Scan for the cell matching the given text and deliver its (X, Y) coordinate at center. 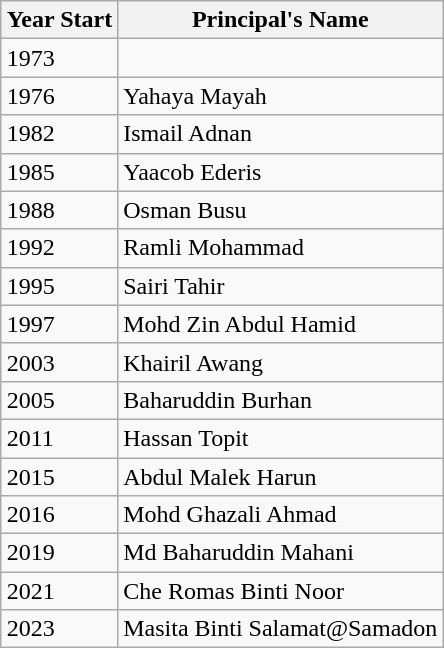
2021 (60, 591)
Mohd Zin Abdul Hamid (280, 324)
Mohd Ghazali Ahmad (280, 515)
1985 (60, 172)
Che Romas Binti Noor (280, 591)
Osman Busu (280, 210)
1992 (60, 248)
2003 (60, 362)
2016 (60, 515)
Sairi Tahir (280, 286)
Principal's Name (280, 20)
1976 (60, 96)
Ramli Mohammad (280, 248)
2011 (60, 438)
Year Start (60, 20)
Yahaya Mayah (280, 96)
1995 (60, 286)
2015 (60, 477)
2005 (60, 400)
2019 (60, 553)
1973 (60, 58)
1988 (60, 210)
Hassan Topit (280, 438)
1982 (60, 134)
Yaacob Ederis (280, 172)
2023 (60, 629)
Masita Binti Salamat@Samadon (280, 629)
1997 (60, 324)
Baharuddin Burhan (280, 400)
Abdul Malek Harun (280, 477)
Khairil Awang (280, 362)
Ismail Adnan (280, 134)
Md Baharuddin Mahani (280, 553)
